Extract the [X, Y] coordinate from the center of the cell holding the provided text.  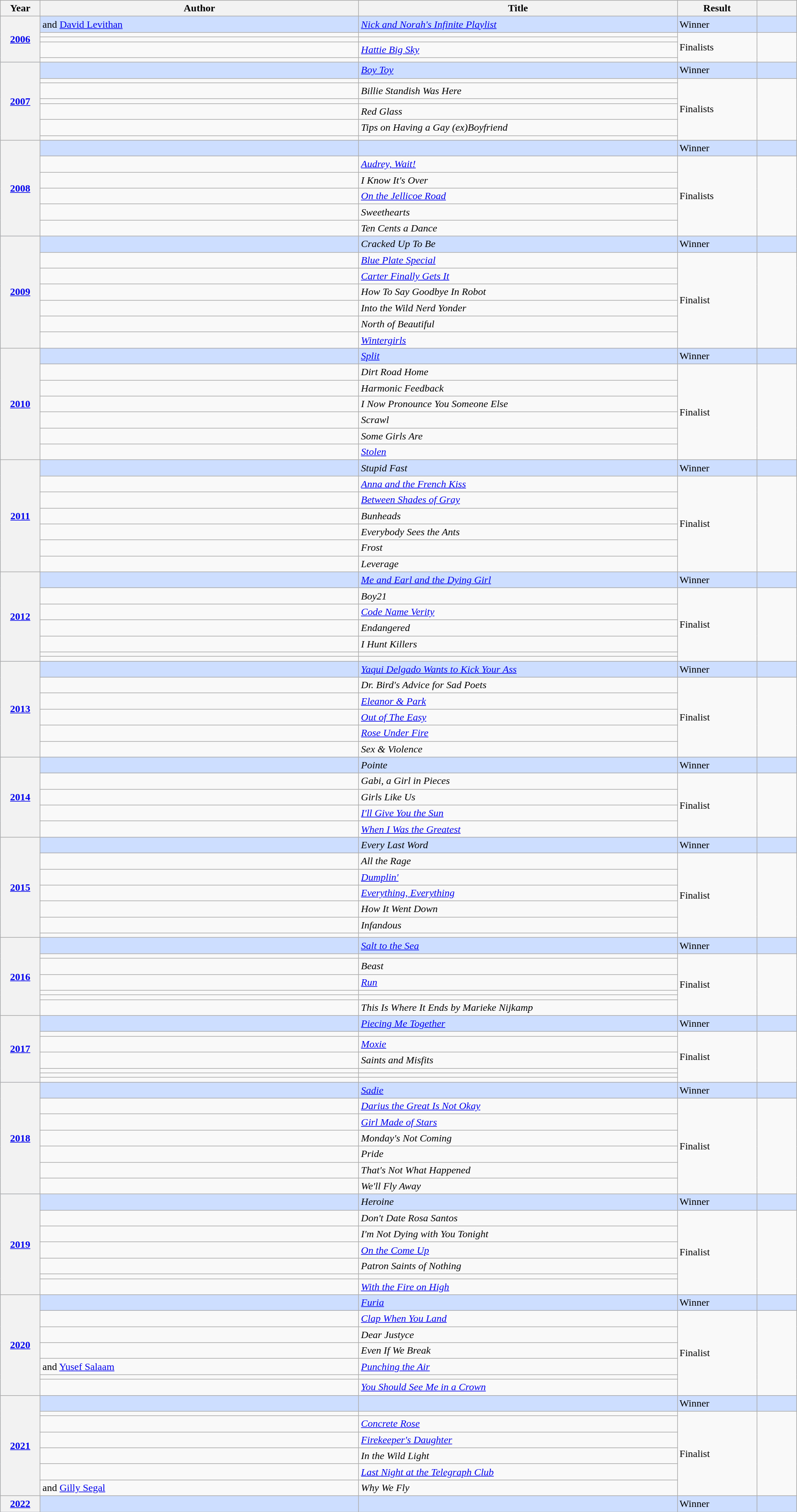
2020 [20, 1345]
Sweethearts [518, 212]
2017 [20, 1049]
2008 [20, 188]
Dumplin' [518, 877]
Harmonic Feedback [518, 388]
Girl Made of Stars [518, 1122]
Anna and the French Kiss [518, 484]
Rose Under Fire [518, 733]
In the Wild Light [518, 1456]
Punching the Air [518, 1367]
Saints and Misfits [518, 1060]
I Know It's Over [518, 180]
Boy Toy [518, 70]
With the Fire on High [518, 1287]
Piecing Me Together [518, 1023]
Blue Plate Special [518, 260]
Darius the Great Is Not Okay [518, 1106]
Between Shades of Gray [518, 500]
Author [199, 8]
You Should See Me in a Crown [518, 1387]
Don't Date Rosa Santos [518, 1218]
Carter Finally Gets It [518, 276]
Year [20, 8]
Even If We Break [518, 1351]
Eleanor & Park [518, 701]
Billie Standish Was Here [518, 91]
2018 [20, 1138]
I'm Not Dying with You Tonight [518, 1234]
Scrawl [518, 420]
On the Jellicoe Road [518, 196]
2015 [20, 887]
Ten Cents a Dance [518, 228]
Heroine [518, 1202]
Pride [518, 1154]
Wintergirls [518, 340]
Moxie [518, 1044]
Into the Wild Nerd Yonder [518, 308]
Me and Earl and the Dying Girl [518, 580]
Tips on Having a Gay (ex)Boyfriend [518, 127]
Gabi, a Girl in Pieces [518, 781]
Title [518, 8]
Run [518, 982]
All the Rage [518, 861]
Result [717, 8]
2013 [20, 709]
How It Went Down [518, 909]
North of Beautiful [518, 324]
Everything, Everything [518, 893]
Nick and Norah's Infinite Playlist [518, 24]
2012 [20, 616]
Infandous [518, 925]
Frost [518, 548]
Cracked Up To Be [518, 244]
We'll Fly Away [518, 1186]
Salt to the Sea [518, 946]
and David Levithan [199, 24]
Concrete Rose [518, 1424]
Sadie [518, 1090]
That's Not What Happened [518, 1170]
Stolen [518, 452]
Monday's Not Coming [518, 1138]
Patron Saints of Nothing [518, 1266]
Red Glass [518, 111]
Endangered [518, 628]
I'll Give You the Sun [518, 813]
Stupid Fast [518, 468]
2009 [20, 292]
Split [518, 356]
2014 [20, 797]
Dr. Bird's Advice for Sad Poets [518, 685]
Every Last Word [518, 845]
Boy21 [518, 596]
2006 [20, 39]
Pointe [518, 765]
Furia [518, 1303]
Code Name Verity [518, 612]
Audrey, Wait! [518, 164]
Last Night at the Telegraph Club [518, 1472]
2016 [20, 976]
This Is Where It Ends by Marieke Nijkamp [518, 1007]
Out of The Easy [518, 717]
On the Come Up [518, 1250]
2010 [20, 404]
How To Say Goodbye In Robot [518, 292]
2007 [20, 101]
Firekeeper's Daughter [518, 1440]
Some Girls Are [518, 436]
and Gilly Segal [199, 1488]
Girls Like Us [518, 797]
When I Was the Greatest [518, 829]
I Now Pronounce You Someone Else [518, 404]
2022 [20, 1504]
2019 [20, 1244]
2011 [20, 516]
Bunheads [518, 516]
Dirt Road Home [518, 372]
Clap When You Land [518, 1319]
Hattie Big Sky [518, 50]
Why We Fly [518, 1488]
Yaqui Delgado Wants to Kick Your Ass [518, 669]
Sex & Violence [518, 749]
Beast [518, 966]
2021 [20, 1445]
Everybody Sees the Ants [518, 532]
and Yusef Salaam [199, 1367]
Leverage [518, 564]
Dear Justyce [518, 1335]
I Hunt Killers [518, 644]
